Identify which cell holds the provided text, then report its (x, y) central coordinate. 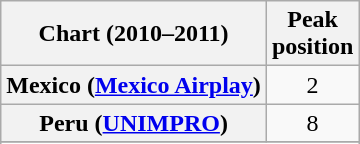
2 (312, 85)
Peakposition (312, 34)
Peru (UNIMPRO) (134, 123)
8 (312, 123)
Mexico (Mexico Airplay) (134, 85)
Chart (2010–2011) (134, 34)
